For the text-containing cell, return its midpoint in (x, y) coordinate format. 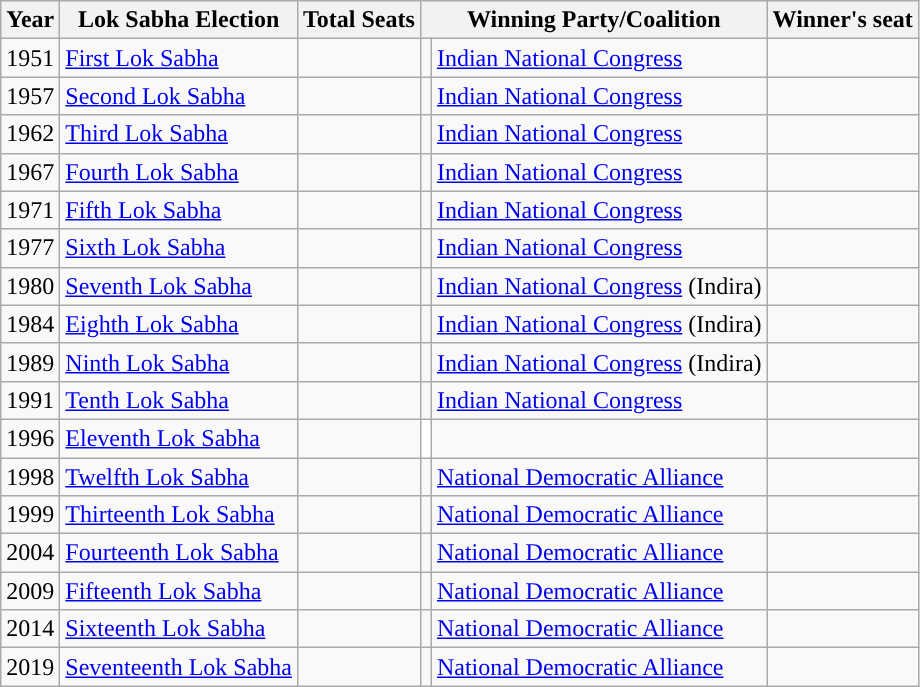
1989 (30, 362)
Total Seats (358, 20)
1977 (30, 248)
1996 (30, 438)
Eighth Lok Sabha (179, 324)
Tenth Lok Sabha (179, 400)
Seventeenth Lok Sabha (179, 667)
Fourteenth Lok Sabha (179, 553)
Sixth Lok Sabha (179, 248)
1999 (30, 515)
Thirteenth Lok Sabha (179, 515)
2014 (30, 629)
Fifteenth Lok Sabha (179, 591)
Fifth Lok Sabha (179, 210)
2004 (30, 553)
1962 (30, 134)
Fourth Lok Sabha (179, 172)
Third Lok Sabha (179, 134)
Second Lok Sabha (179, 96)
1984 (30, 324)
Sixteenth Lok Sabha (179, 629)
Eleventh Lok Sabha (179, 438)
1957 (30, 96)
2009 (30, 591)
Lok Sabha Election (179, 20)
Ninth Lok Sabha (179, 362)
Year (30, 20)
1980 (30, 286)
1991 (30, 400)
1951 (30, 58)
1971 (30, 210)
Winner's seat (842, 20)
Winning Party/Coalition (594, 20)
First Lok Sabha (179, 58)
Seventh Lok Sabha (179, 286)
2019 (30, 667)
1998 (30, 477)
Twelfth Lok Sabha (179, 477)
1967 (30, 172)
